Provide the (x, y) coordinate of the cell's center where the given text is located.  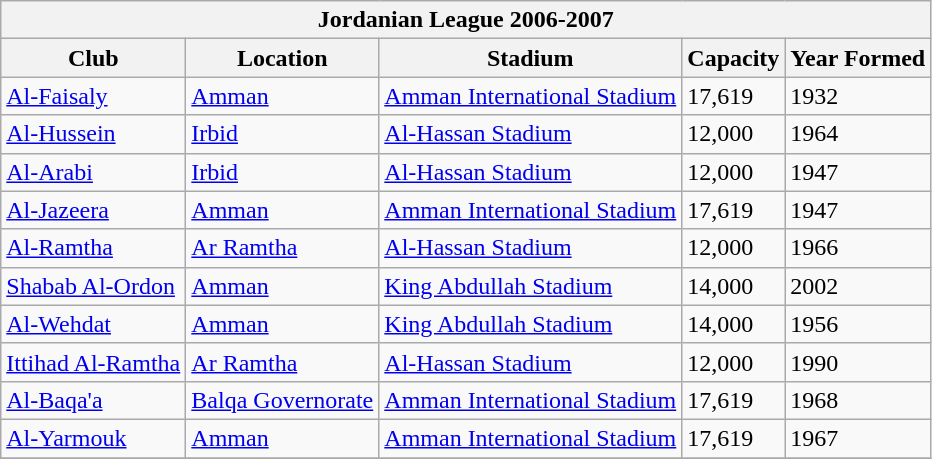
Jordanian League 2006-2007 (466, 20)
Al-Jazeera (94, 210)
1968 (858, 400)
Capacity (734, 58)
1967 (858, 438)
Year Formed (858, 58)
1956 (858, 324)
2002 (858, 286)
Shabab Al-Ordon (94, 286)
Al-Ramtha (94, 248)
Al-Baqa'a (94, 400)
1964 (858, 134)
1990 (858, 362)
Al-Wehdat (94, 324)
Al-Arabi (94, 172)
1932 (858, 96)
Balqa Governorate (282, 400)
Al-Yarmouk (94, 438)
Stadium (530, 58)
1966 (858, 248)
Club (94, 58)
Ittihad Al-Ramtha (94, 362)
Al-Faisaly (94, 96)
Al-Hussein (94, 134)
Location (282, 58)
